Capture the cell that displays the provided text and extract its (X, Y) central coordinate. 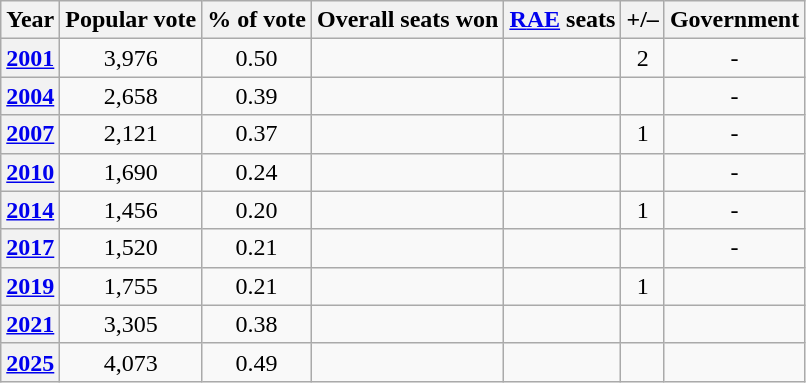
0.37 (257, 134)
2004 (30, 96)
1,456 (131, 210)
2001 (30, 58)
2007 (30, 134)
0.39 (257, 96)
3,976 (131, 58)
2010 (30, 172)
2025 (30, 362)
0.20 (257, 210)
2,121 (131, 134)
3,305 (131, 324)
1,690 (131, 172)
% of vote (257, 20)
4,073 (131, 362)
1,520 (131, 248)
2019 (30, 286)
Popular vote (131, 20)
Overall seats won (407, 20)
2,658 (131, 96)
1,755 (131, 286)
2021 (30, 324)
2 (642, 58)
Year (30, 20)
RAE seats (562, 20)
Government (734, 20)
0.38 (257, 324)
0.24 (257, 172)
0.50 (257, 58)
2017 (30, 248)
2014 (30, 210)
+/– (642, 20)
0.49 (257, 362)
